Return [x, y] of the center of cell containing provided text 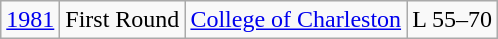
First Round [122, 20]
1981 [30, 20]
L 55–70 [452, 20]
College of Charleston [296, 20]
